Scan for the cell matching the given text and deliver its (x, y) coordinate at center. 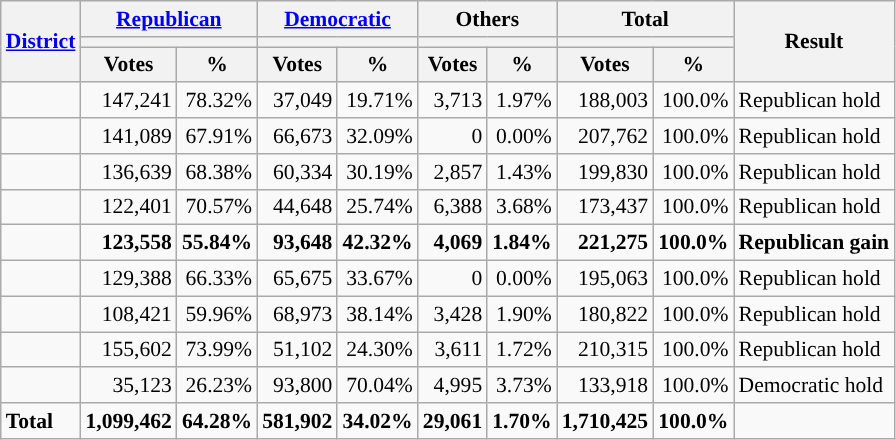
1.72% (522, 350)
188,003 (605, 101)
581,902 (297, 421)
70.04% (377, 386)
4,995 (452, 386)
3,611 (452, 350)
141,089 (128, 136)
26.23% (217, 386)
Democratic (338, 19)
199,830 (605, 172)
2,857 (452, 172)
1,099,462 (128, 421)
173,437 (605, 207)
3.73% (522, 386)
3,713 (452, 101)
3,428 (452, 314)
1.43% (522, 172)
123,558 (128, 243)
68,973 (297, 314)
64.28% (217, 421)
Result (814, 42)
29,061 (452, 421)
35,123 (128, 386)
66.33% (217, 279)
70.57% (217, 207)
42.32% (377, 243)
195,063 (605, 279)
93,648 (297, 243)
32.09% (377, 136)
24.30% (377, 350)
155,602 (128, 350)
73.99% (217, 350)
210,315 (605, 350)
1.84% (522, 243)
Others (488, 19)
38.14% (377, 314)
1.70% (522, 421)
33.67% (377, 279)
67.91% (217, 136)
37,049 (297, 101)
93,800 (297, 386)
34.02% (377, 421)
44,648 (297, 207)
19.71% (377, 101)
207,762 (605, 136)
51,102 (297, 350)
59.96% (217, 314)
Democratic hold (814, 386)
129,388 (128, 279)
30.19% (377, 172)
221,275 (605, 243)
Republican gain (814, 243)
136,639 (128, 172)
68.38% (217, 172)
1,710,425 (605, 421)
6,388 (452, 207)
District (41, 42)
180,822 (605, 314)
1.90% (522, 314)
Republican (168, 19)
78.32% (217, 101)
3.68% (522, 207)
25.74% (377, 207)
4,069 (452, 243)
66,673 (297, 136)
65,675 (297, 279)
147,241 (128, 101)
133,918 (605, 386)
60,334 (297, 172)
55.84% (217, 243)
1.97% (522, 101)
108,421 (128, 314)
122,401 (128, 207)
